Provide the [X, Y] coordinate of the cell's center where the given text is located.  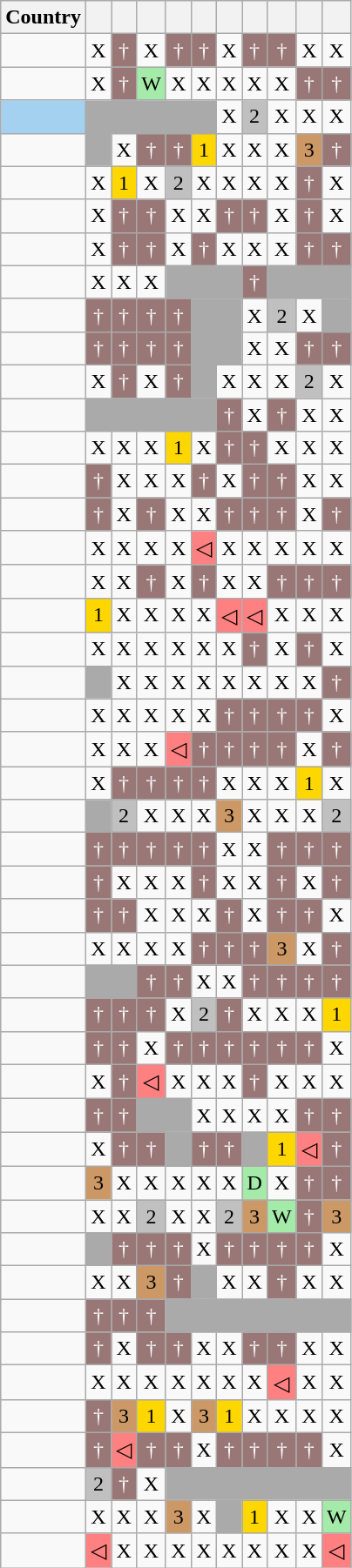
Country [44, 17]
D [254, 1183]
